Search for the cell housing the specified text and yield its [x, y] center coordinate. 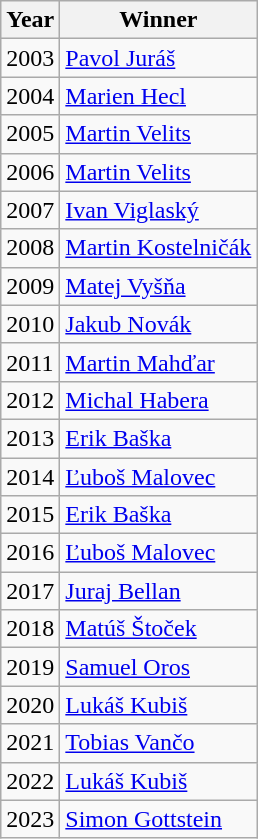
2022 [30, 781]
Martin Mahďar [158, 362]
Matej Vyšňa [158, 286]
2007 [30, 210]
2004 [30, 96]
2008 [30, 248]
2019 [30, 667]
2015 [30, 515]
Jakub Novák [158, 324]
2020 [30, 705]
2011 [30, 362]
Martin Kostelničák [158, 248]
Simon Gottstein [158, 819]
Samuel Oros [158, 667]
2005 [30, 134]
Ivan Viglaský [158, 210]
2003 [30, 58]
2017 [30, 591]
Matúš Štoček [158, 629]
2014 [30, 477]
2018 [30, 629]
2006 [30, 172]
2012 [30, 400]
2023 [30, 819]
Michal Habera [158, 400]
2021 [30, 743]
Juraj Bellan [158, 591]
Winner [158, 20]
2010 [30, 324]
Year [30, 20]
Marien Hecl [158, 96]
2013 [30, 438]
Pavol Juráš [158, 58]
2009 [30, 286]
Tobias Vančo [158, 743]
2016 [30, 553]
